Return (X, Y) of the center of cell containing provided text 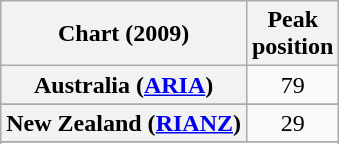
Chart (2009) (124, 34)
Peakposition (292, 34)
Australia (ARIA) (124, 85)
79 (292, 85)
29 (292, 123)
New Zealand (RIANZ) (124, 123)
